Output the [x, y] coordinate of the center of the cell containing the given text.  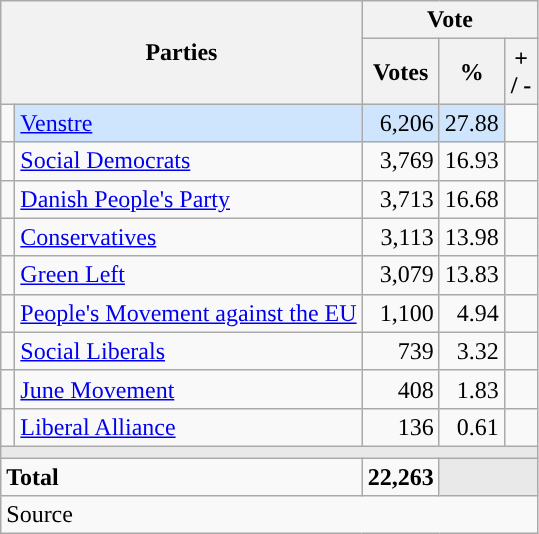
3,079 [400, 275]
June Movement [188, 389]
3,769 [400, 161]
3,113 [400, 237]
Vote [450, 20]
136 [400, 427]
27.88 [472, 123]
0.61 [472, 427]
+ / - [521, 72]
Green Left [188, 275]
408 [400, 389]
Liberal Alliance [188, 427]
% [472, 72]
22,263 [400, 477]
13.98 [472, 237]
Source [270, 515]
3.32 [472, 351]
16.68 [472, 199]
1.83 [472, 389]
16.93 [472, 161]
Social Liberals [188, 351]
3,713 [400, 199]
Social Democrats [188, 161]
4.94 [472, 313]
Parties [182, 52]
Venstre [188, 123]
1,100 [400, 313]
Danish People's Party [188, 199]
6,206 [400, 123]
739 [400, 351]
13.83 [472, 275]
People's Movement against the EU [188, 313]
Total [182, 477]
Votes [400, 72]
Conservatives [188, 237]
